For the text-containing cell, return its midpoint in (X, Y) coordinate format. 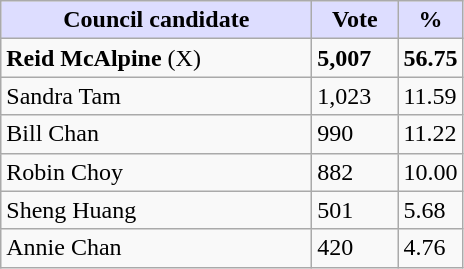
Robin Choy (156, 172)
56.75 (430, 58)
11.22 (430, 134)
420 (355, 248)
5,007 (355, 58)
Vote (355, 20)
Sheng Huang (156, 210)
Council candidate (156, 20)
882 (355, 172)
5.68 (430, 210)
Sandra Tam (156, 96)
% (430, 20)
501 (355, 210)
Annie Chan (156, 248)
11.59 (430, 96)
1,023 (355, 96)
Bill Chan (156, 134)
990 (355, 134)
4.76 (430, 248)
10.00 (430, 172)
Reid McAlpine (X) (156, 58)
